Return (x, y) of the center of cell containing provided text 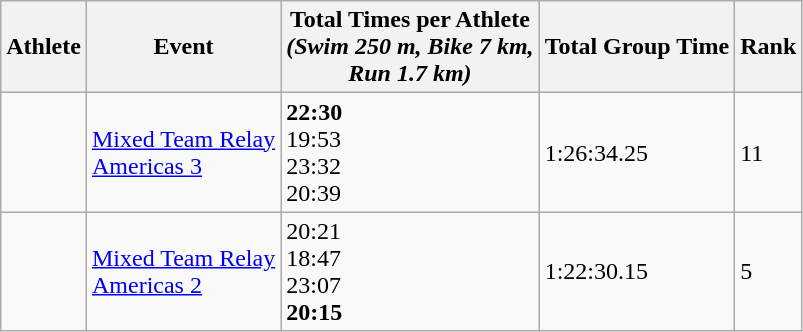
Rank (768, 47)
1:26:34.25 (637, 152)
11 (768, 152)
Total Times per Athlete (Swim 250 m, Bike 7 km, Run 1.7 km) (410, 47)
Mixed Team Relay Americas 2 (183, 272)
Athlete (44, 47)
5 (768, 272)
Event (183, 47)
Total Group Time (637, 47)
Mixed Team Relay Americas 3 (183, 152)
22:3019:5323:3220:39 (410, 152)
1:22:30.15 (637, 272)
20:2118:4723:0720:15 (410, 272)
